Output the (x, y) coordinate of the center of the cell containing the given text.  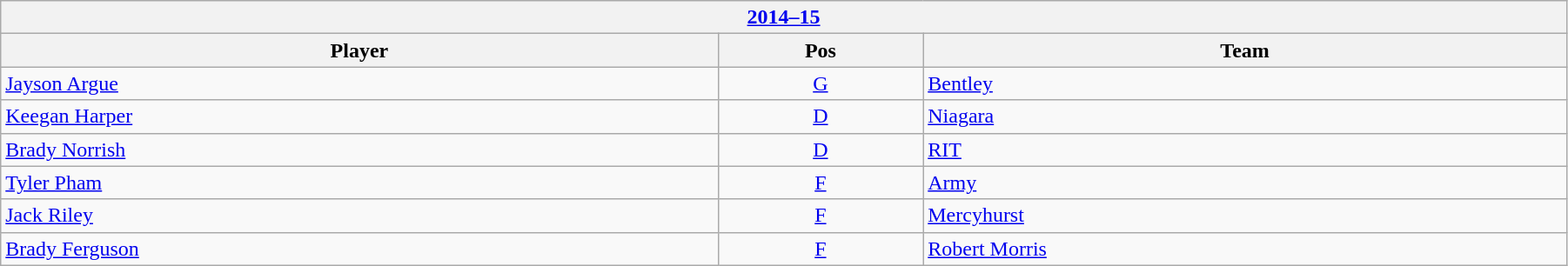
Jack Riley (359, 216)
Pos (821, 50)
Tyler Pham (359, 183)
Team (1245, 50)
2014–15 (784, 17)
Jayson Argue (359, 83)
G (821, 83)
Niagara (1245, 116)
Keegan Harper (359, 116)
Brady Ferguson (359, 249)
Player (359, 50)
RIT (1245, 150)
Mercyhurst (1245, 216)
Robert Morris (1245, 249)
Army (1245, 183)
Brady Norrish (359, 150)
Bentley (1245, 83)
